Output the (x, y) coordinate of the center of the cell containing the given text.  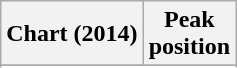
Chart (2014) (72, 34)
Peakposition (189, 34)
